Pinpoint the cell where the given text exists, returning its [x, y] midpoint coordinate. 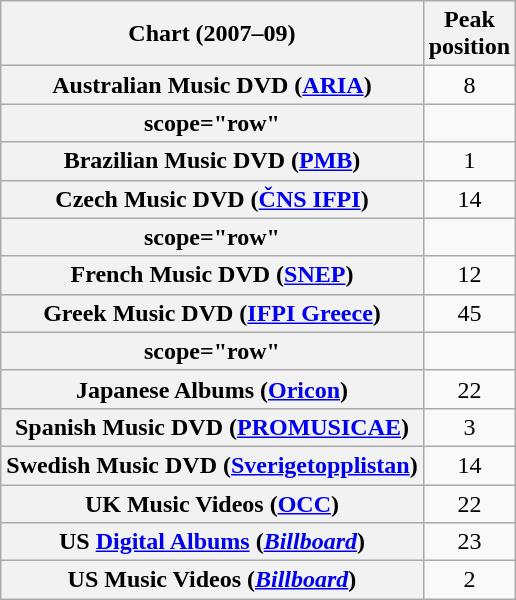
Czech Music DVD (ČNS IFPI) [212, 199]
Chart (2007–09) [212, 34]
1 [469, 161]
12 [469, 275]
Japanese Albums (Oricon) [212, 389]
French Music DVD (SNEP) [212, 275]
US Music Videos (Billboard) [212, 580]
Peakposition [469, 34]
2 [469, 580]
23 [469, 542]
Spanish Music DVD (PROMUSICAE) [212, 427]
Swedish Music DVD (Sverigetopplistan) [212, 465]
3 [469, 427]
45 [469, 313]
Brazilian Music DVD (PMB) [212, 161]
Greek Music DVD (IFPI Greece) [212, 313]
Australian Music DVD (ARIA) [212, 85]
8 [469, 85]
US Digital Albums (Billboard) [212, 542]
UK Music Videos (OCC) [212, 503]
